Search for the cell housing the specified text and yield its (x, y) center coordinate. 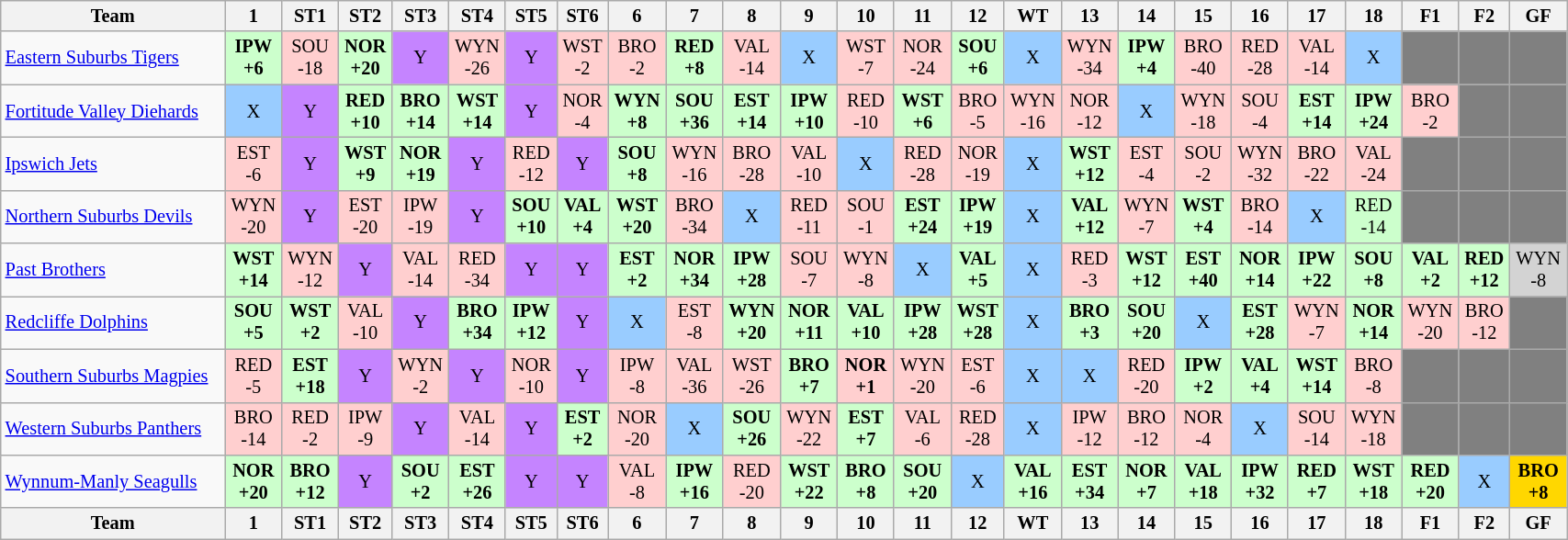
RED-3 (1089, 270)
WYN-34 (1089, 58)
WYN-22 (809, 429)
BRO+14 (421, 111)
EST+34 (1089, 481)
WST+28 (977, 322)
WST-26 (751, 376)
RED-2 (310, 429)
SOU-2 (1203, 163)
NOR-10 (531, 376)
WST+6 (922, 111)
NOR+34 (694, 270)
WYN-32 (1260, 163)
IPW-9 (366, 429)
IPW+2 (1203, 376)
Fortitude Valley Diehards (113, 111)
SOU-4 (1260, 111)
NOR-24 (922, 58)
BRO-22 (1316, 163)
WST-7 (866, 58)
EST+18 (310, 376)
BRO-40 (1203, 58)
WYN+8 (637, 111)
IPW-8 (637, 376)
Past Brothers (113, 270)
SOU-18 (310, 58)
RED-10 (866, 111)
BRO-8 (1373, 376)
IPW-19 (421, 217)
RED-11 (809, 217)
SOU+10 (531, 217)
SOU+5 (254, 322)
Western Suburbs Panthers (113, 429)
EST+7 (866, 429)
IPW+22 (1316, 270)
RED-34 (478, 270)
BRO-5 (977, 111)
Eastern Suburbs Tigers (113, 58)
SOU+36 (694, 111)
WST+18 (1373, 481)
RED+12 (1484, 270)
WST+4 (1203, 217)
Redcliffe Dolphins (113, 322)
BRO+7 (809, 376)
RED+7 (1316, 481)
VAL+12 (1089, 217)
WYN-2 (421, 376)
VAL+16 (1032, 481)
IPW-12 (1089, 429)
VAL-24 (1373, 163)
VAL-8 (637, 481)
WYN-26 (478, 58)
NOR-12 (1089, 111)
Northern Suburbs Devils (113, 217)
BRO-34 (694, 217)
EST+24 (922, 217)
WYN-12 (310, 270)
EST-8 (694, 322)
EST-4 (1146, 163)
VAL-6 (922, 429)
SOU+6 (977, 58)
NOR+11 (809, 322)
VAL+18 (1203, 481)
BRO+34 (478, 322)
WST+2 (310, 322)
EST+26 (478, 481)
VAL+2 (1430, 270)
NOR+1 (866, 376)
VAL-36 (694, 376)
IPW+19 (977, 217)
WST+22 (809, 481)
VAL+5 (977, 270)
RED-12 (531, 163)
NOR-19 (977, 163)
WYN+20 (751, 322)
SOU+2 (421, 481)
WST+20 (637, 217)
IPW+32 (1260, 481)
IPW+10 (809, 111)
NOR+19 (421, 163)
SOU-1 (866, 217)
EST+28 (1260, 322)
NOR-20 (637, 429)
VAL+10 (866, 322)
RED-14 (1373, 217)
WST+9 (366, 163)
RED-5 (254, 376)
Southern Suburbs Magpies (113, 376)
BRO-28 (751, 163)
IPW+24 (1373, 111)
EST-20 (366, 217)
SOU+26 (751, 429)
SOU-14 (1316, 429)
NOR+7 (1146, 481)
RED+8 (694, 58)
BRO+12 (310, 481)
IPW+6 (254, 58)
IPW+4 (1146, 58)
SOU-7 (809, 270)
BRO+3 (1089, 322)
IPW+12 (531, 322)
Ipswich Jets (113, 163)
WST-2 (582, 58)
IPW+16 (694, 481)
RED+20 (1430, 481)
EST+40 (1203, 270)
Wynnum-Manly Seagulls (113, 481)
RED+10 (366, 111)
